From the cell containing the given text, extract its center point as [X, Y] coordinate. 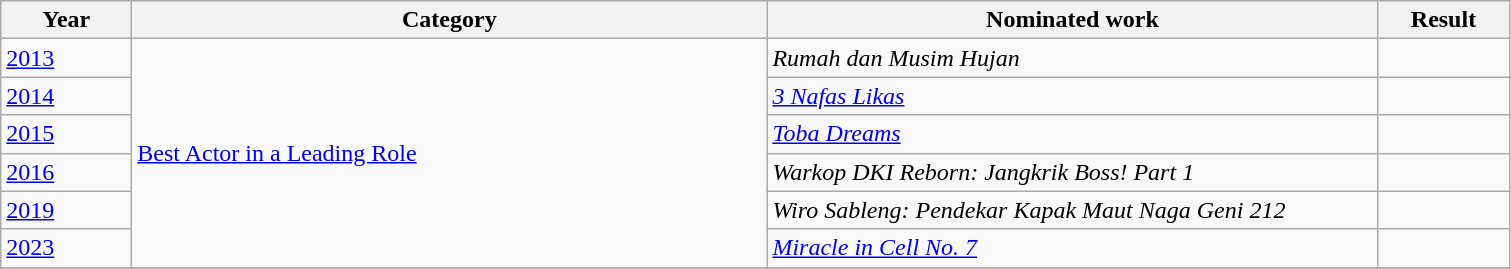
Rumah dan Musim Hujan [1072, 58]
2023 [66, 248]
Warkop DKI Reborn: Jangkrik Boss! Part 1 [1072, 172]
Nominated work [1072, 20]
Wiro Sableng: Pendekar Kapak Maut Naga Geni 212 [1072, 210]
Toba Dreams [1072, 134]
2014 [66, 96]
Miracle in Cell No. 7 [1072, 248]
Result [1444, 20]
2019 [66, 210]
Category [450, 20]
Best Actor in a Leading Role [450, 153]
3 Nafas Likas [1072, 96]
2013 [66, 58]
2015 [66, 134]
Year [66, 20]
2016 [66, 172]
